Identify which cell holds the provided text, then report its (X, Y) central coordinate. 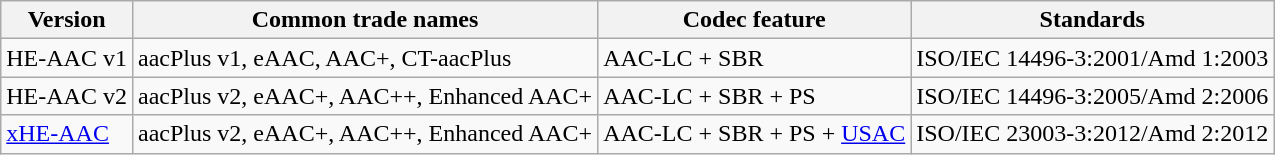
xHE-AAC (67, 134)
ISO/IEC 23003-3:2012/Amd 2:2012 (1092, 134)
HE-AAC v1 (67, 58)
Codec feature (754, 20)
AAC-LC + SBR + PS + USAC (754, 134)
aacPlus v1, eAAC, AAC+, CT-aacPlus (364, 58)
Common trade names (364, 20)
ISO/IEC 14496-3:2001/Amd 1:2003 (1092, 58)
AAC-LC + SBR + PS (754, 96)
Standards (1092, 20)
ISO/IEC 14496-3:2005/Amd 2:2006 (1092, 96)
HE-AAC v2 (67, 96)
AAC-LC + SBR (754, 58)
Version (67, 20)
